Extract the [X, Y] coordinate from the center of the cell holding the provided text.  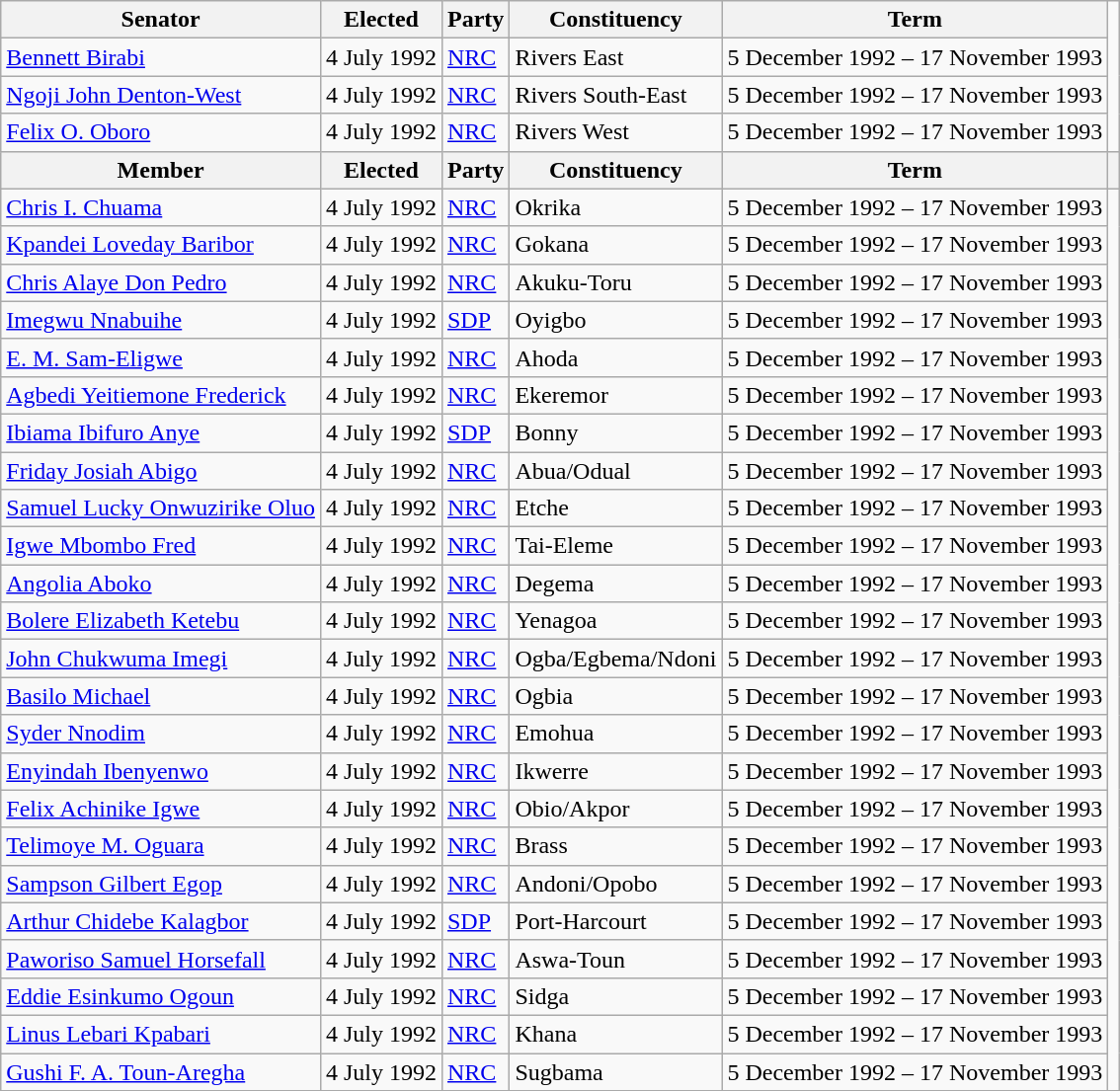
Kpandei Loveday Baribor [161, 245]
E. M. Sam-Eligwe [161, 357]
Sidga [616, 996]
Felix Achinike Igwe [161, 809]
Gushi F. A. Toun-Aregha [161, 1071]
Chris I. Chuama [161, 207]
Okrika [616, 207]
Andoni/Opobo [616, 884]
Angolia Aboko [161, 584]
Emohua [616, 734]
Gokana [616, 245]
Aswa-Toun [616, 959]
Ogba/Egbema/Ndoni [616, 659]
Friday Josiah Abigo [161, 471]
Rivers West [616, 132]
Basilo Michael [161, 696]
Rivers East [616, 57]
Sugbama [616, 1071]
Chris Alaye Don Pedro [161, 282]
Obio/Akpor [616, 809]
Ogbia [616, 696]
Tai-Eleme [616, 546]
John Chukwuma Imegi [161, 659]
Brass [616, 846]
Agbedi Yeitiemone Frederick [161, 395]
Bonny [616, 432]
Oyigbo [616, 320]
Arthur Chidebe Kalagbor [161, 921]
Etche [616, 508]
Samuel Lucky Onwuzirike Oluo [161, 508]
Rivers South-East [616, 95]
Linus Lebari Kpabari [161, 1034]
Syder Nnodim [161, 734]
Eddie Esinkumo Ogoun [161, 996]
Bolere Elizabeth Ketebu [161, 621]
Degema [616, 584]
Ikwerre [616, 771]
Akuku-Toru [616, 282]
Sampson Gilbert Egop [161, 884]
Paworiso Samuel Horsefall [161, 959]
Abua/Odual [616, 471]
Ekeremor [616, 395]
Imegwu Nnabuihe [161, 320]
Khana [616, 1034]
Member [161, 170]
Enyindah Ibenyenwo [161, 771]
Ibiama Ibifuro Anye [161, 432]
Ngoji John Denton-West [161, 95]
Telimoye M. Oguara [161, 846]
Igwe Mbombo Fred [161, 546]
Ahoda [616, 357]
Senator [161, 20]
Bennett Birabi [161, 57]
Yenagoa [616, 621]
Felix O. Oboro [161, 132]
Port-Harcourt [616, 921]
